Return the [x, y] coordinate for the center point of the cell that contains the specified text.  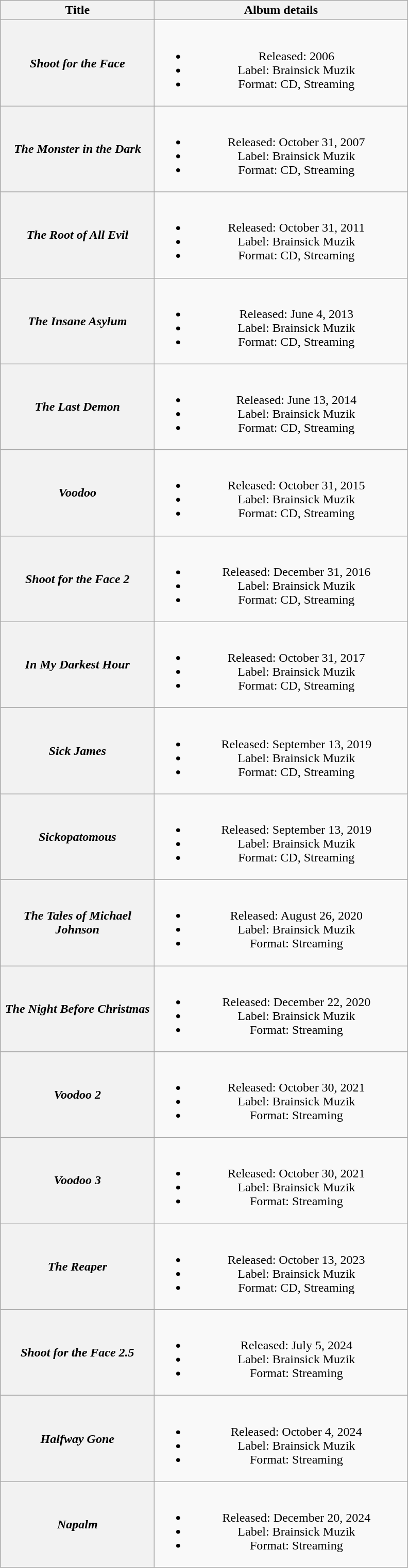
Released: December 22, 2020Label: Brainsick MuzikFormat: Streaming [281, 1009]
Released: October 4, 2024Label: Brainsick MuzikFormat: Streaming [281, 1439]
Released: 2006Label: Brainsick MuzikFormat: CD, Streaming [281, 63]
Released: June 4, 2013Label: Brainsick MuzikFormat: CD, Streaming [281, 321]
The Night Before Christmas [77, 1009]
The Insane Asylum [77, 321]
The Root of All Evil [77, 235]
Album details [281, 10]
Napalm [77, 1524]
Title [77, 10]
Released: July 5, 2024Label: Brainsick MuzikFormat: Streaming [281, 1352]
The Monster in the Dark [77, 149]
The Reaper [77, 1267]
Halfway Gone [77, 1439]
Released: October 31, 2017Label: Brainsick MuzikFormat: CD, Streaming [281, 665]
Voodoo [77, 493]
Released: October 31, 2015Label: Brainsick MuzikFormat: CD, Streaming [281, 493]
Released: August 26, 2020Label: Brainsick MuzikFormat: Streaming [281, 922]
Voodoo 2 [77, 1095]
In My Darkest Hour [77, 665]
Released: December 20, 2024Label: Brainsick MuzikFormat: Streaming [281, 1524]
Released: October 31, 2011Label: Brainsick MuzikFormat: CD, Streaming [281, 235]
Shoot for the Face 2 [77, 578]
Shoot for the Face 2.5 [77, 1352]
Sick James [77, 750]
The Last Demon [77, 407]
Shoot for the Face [77, 63]
Released: December 31, 2016Label: Brainsick MuzikFormat: CD, Streaming [281, 578]
Released: October 31, 2007Label: Brainsick MuzikFormat: CD, Streaming [281, 149]
Released: June 13, 2014Label: Brainsick MuzikFormat: CD, Streaming [281, 407]
Sickopatomous [77, 837]
Released: October 13, 2023Label: Brainsick MuzikFormat: CD, Streaming [281, 1267]
The Tales of Michael Johnson [77, 922]
Voodoo 3 [77, 1181]
